Return [x, y] of the center of cell containing provided text 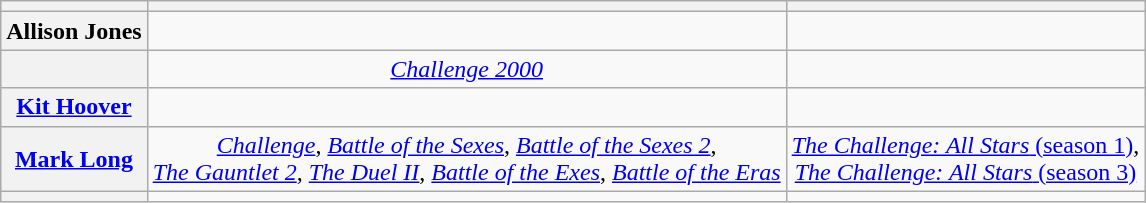
The Challenge: All Stars (season 1),The Challenge: All Stars (season 3) [966, 158]
Allison Jones [74, 31]
Challenge 2000 [466, 69]
Kit Hoover [74, 107]
Challenge, Battle of the Sexes, Battle of the Sexes 2,The Gauntlet 2, The Duel II, Battle of the Exes, Battle of the Eras [466, 158]
Mark Long [74, 158]
